Pinpoint the cell where the given text exists, returning its [x, y] midpoint coordinate. 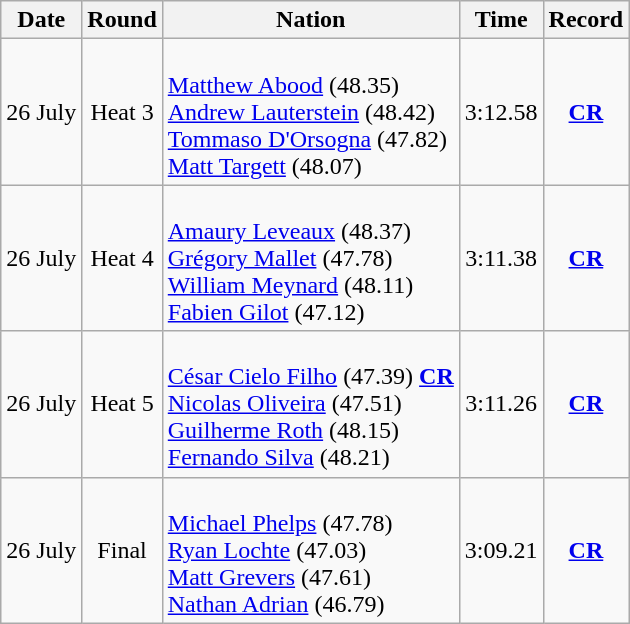
Amaury Leveaux (48.37) Grégory Mallet (47.78) William Meynard (48.11) Fabien Gilot (47.12) [310, 258]
Heat 4 [122, 258]
Matthew Abood (48.35) Andrew Lauterstein (48.42) Tommaso D'Orsogna (47.82) Matt Targett (48.07) [310, 112]
Michael Phelps (47.78) Ryan Lochte (47.03) Matt Grevers (47.61) Nathan Adrian (46.79) [310, 550]
Round [122, 20]
3:09.21 [501, 550]
Final [122, 550]
César Cielo Filho (47.39) CR Nicolas Oliveira (47.51) Guilherme Roth (48.15) Fernando Silva (48.21) [310, 404]
3:11.38 [501, 258]
Heat 5 [122, 404]
Nation [310, 20]
Time [501, 20]
3:12.58 [501, 112]
Date [42, 20]
Record [586, 20]
Heat 3 [122, 112]
3:11.26 [501, 404]
